Return (X, Y) of the center of cell containing provided text 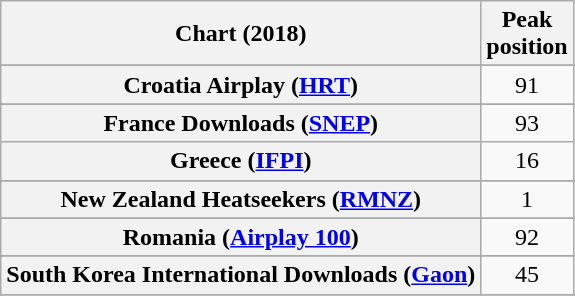
93 (527, 123)
92 (527, 237)
1 (527, 199)
91 (527, 85)
South Korea International Downloads (Gaon) (241, 275)
Croatia Airplay (HRT) (241, 85)
Greece (IFPI) (241, 161)
Romania (Airplay 100) (241, 237)
16 (527, 161)
45 (527, 275)
Peak position (527, 34)
France Downloads (SNEP) (241, 123)
New Zealand Heatseekers (RMNZ) (241, 199)
Chart (2018) (241, 34)
